Find where the given text appears and provide that cell's center as (x, y) coordinate. 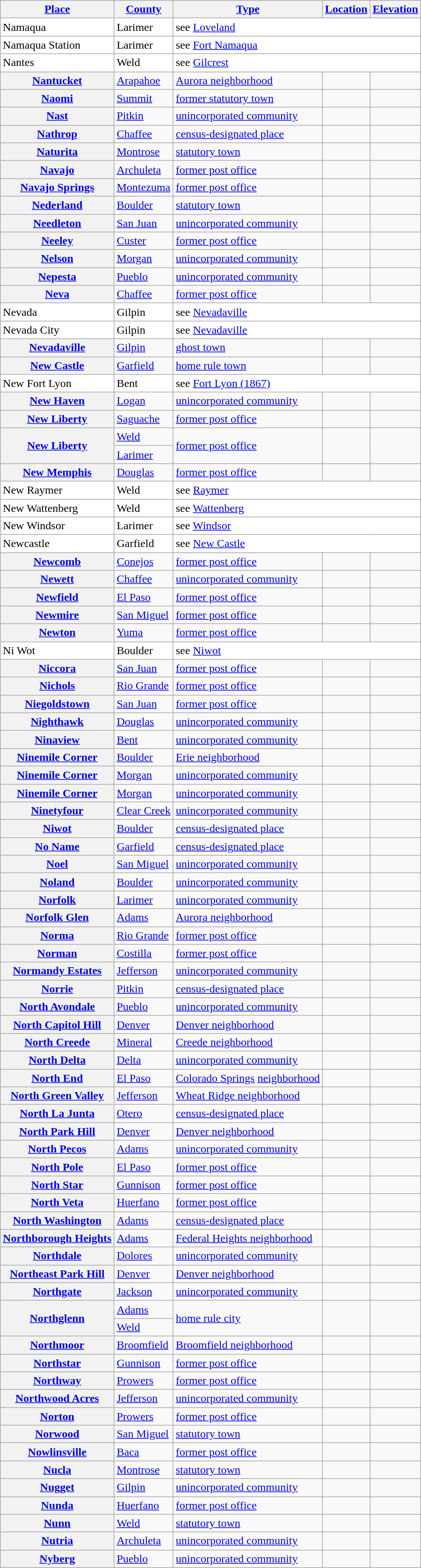
Dolores (144, 1256)
Clear Creek (144, 811)
Nunda (57, 1505)
Northstar (57, 1363)
New Raymer (57, 490)
home rule town (248, 365)
see Raymer (297, 490)
Custer (144, 241)
North Creede (57, 1042)
see New Castle (297, 544)
Newton (57, 633)
Delta (144, 1060)
North End (57, 1078)
Nathrop (57, 134)
North Park Hill (57, 1131)
home rule city (248, 1318)
Normandy Estates (57, 971)
Northglenn (57, 1318)
Naturita (57, 152)
Naomi (57, 98)
Newfield (57, 597)
Nevada (57, 312)
Nantucket (57, 80)
North La Junta (57, 1114)
Nevada City (57, 330)
Northgate (57, 1291)
North Green Valley (57, 1096)
Namaqua Station (57, 45)
Summit (144, 98)
Type (248, 9)
Newcastle (57, 544)
Norfolk Glen (57, 918)
Newmire (57, 615)
Conejos (144, 562)
Creede neighborhood (248, 1042)
see Fort Lyon (1867) (297, 383)
Nugget (57, 1488)
Navajo (57, 169)
Erie neighborhood (248, 757)
see Gilcrest (297, 63)
Broomfield neighborhood (248, 1345)
Nichols (57, 686)
Northwood Acres (57, 1399)
Colorado Springs neighborhood (248, 1078)
Nederland (57, 205)
Northway (57, 1381)
New Haven (57, 401)
Wheat Ridge neighborhood (248, 1096)
Baca (144, 1452)
Northborough Heights (57, 1238)
Norma (57, 935)
see Wattenberg (297, 508)
Newcomb (57, 562)
see Niwot (297, 650)
Niwot (57, 829)
Neva (57, 294)
Norrie (57, 989)
Nantes (57, 63)
Nelson (57, 259)
Nepesta (57, 277)
North Delta (57, 1060)
New Castle (57, 365)
North Capitol Hill (57, 1024)
Location (346, 9)
North Washington (57, 1220)
Namaqua (57, 27)
Norman (57, 953)
Norfolk (57, 900)
North Star (57, 1185)
Logan (144, 401)
Needleton (57, 223)
Montezuma (144, 187)
see Loveland (297, 27)
former statutory town (248, 98)
Newett (57, 579)
Nast (57, 116)
Nutria (57, 1541)
North Veta (57, 1203)
ghost town (248, 348)
see Windsor (297, 526)
North Avondale (57, 1006)
Niccora (57, 668)
New Fort Lyon (57, 383)
Noland (57, 882)
County (144, 9)
New Windsor (57, 526)
Nowlinsville (57, 1452)
Ninetyfour (57, 811)
Niegoldstown (57, 704)
Otero (144, 1114)
Nyberg (57, 1559)
Nunn (57, 1523)
Costilla (144, 953)
Norton (57, 1416)
Broomfield (144, 1345)
Northeast Park Hill (57, 1274)
Northdale (57, 1256)
New Wattenberg (57, 508)
Arapahoe (144, 80)
Ni Wot (57, 650)
Jackson (144, 1291)
Yuma (144, 633)
Ninaview (57, 739)
see Fort Namaqua (297, 45)
Neeley (57, 241)
Nevadaville (57, 348)
Nucla (57, 1470)
Norwood (57, 1434)
Elevation (395, 9)
New Memphis (57, 472)
North Pole (57, 1167)
Northmoor (57, 1345)
Saguache (144, 419)
Noel (57, 864)
Place (57, 9)
Federal Heights neighborhood (248, 1238)
Nighthawk (57, 722)
No Name (57, 846)
North Pecos (57, 1149)
Navajo Springs (57, 187)
Mineral (144, 1042)
